Extract the (x, y) coordinate from the center of the cell holding the provided text.  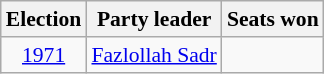
Election (44, 19)
Party leader (154, 19)
Fazlollah Sadr (154, 55)
1971 (44, 55)
Seats won (273, 19)
